Identify which cell holds the provided text, then report its [X, Y] central coordinate. 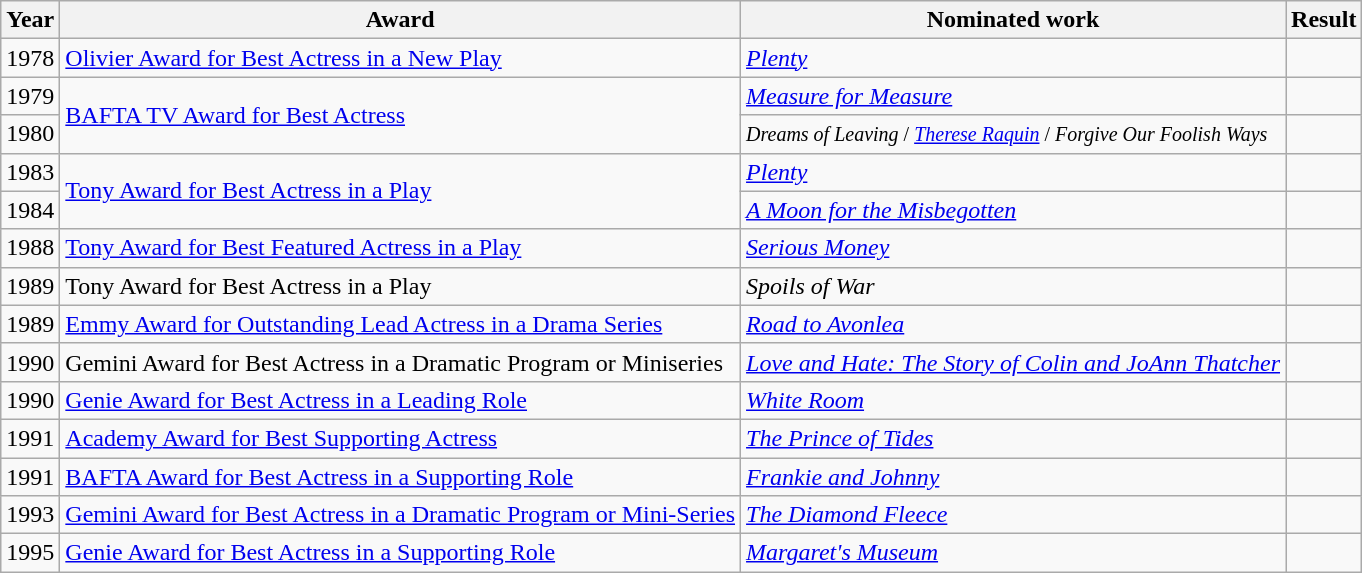
Olivier Award for Best Actress in a New Play [400, 58]
Road to Avonlea [1014, 324]
Genie Award for Best Actress in a Supporting Role [400, 553]
Gemini Award for Best Actress in a Dramatic Program or Miniseries [400, 362]
1983 [30, 172]
1978 [30, 58]
Love and Hate: The Story of Colin and JoAnn Thatcher [1014, 362]
Dreams of Leaving / Therese Raquin / Forgive Our Foolish Ways [1014, 134]
1979 [30, 96]
Year [30, 20]
Emmy Award for Outstanding Lead Actress in a Drama Series [400, 324]
Genie Award for Best Actress in a Leading Role [400, 400]
1988 [30, 248]
Frankie and Johnny [1014, 477]
1995 [30, 553]
A Moon for the Misbegotten [1014, 210]
Gemini Award for Best Actress in a Dramatic Program or Mini-Series [400, 515]
Measure for Measure [1014, 96]
Academy Award for Best Supporting Actress [400, 438]
Award [400, 20]
Result [1324, 20]
The Prince of Tides [1014, 438]
BAFTA Award for Best Actress in a Supporting Role [400, 477]
1980 [30, 134]
1984 [30, 210]
The Diamond Fleece [1014, 515]
Margaret's Museum [1014, 553]
White Room [1014, 400]
BAFTA TV Award for Best Actress [400, 115]
Nominated work [1014, 20]
Tony Award for Best Featured Actress in a Play [400, 248]
1993 [30, 515]
Serious Money [1014, 248]
Spoils of War [1014, 286]
